Identify which cell holds the provided text, then report its [x, y] central coordinate. 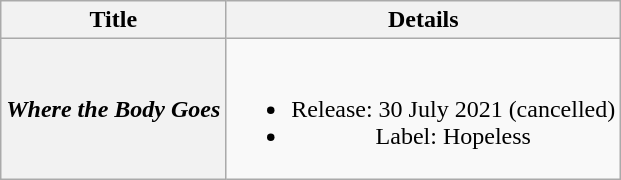
Where the Body Goes [114, 109]
Release: 30 July 2021 (cancelled)Label: Hopeless [424, 109]
Details [424, 20]
Title [114, 20]
